Scan for the cell matching the given text and deliver its (x, y) coordinate at center. 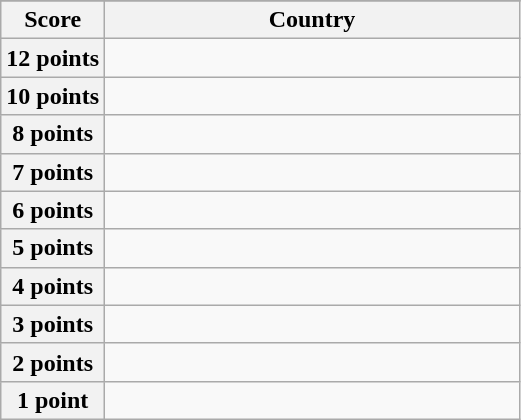
1 point (53, 400)
4 points (53, 286)
3 points (53, 324)
5 points (53, 248)
12 points (53, 58)
Country (312, 20)
Score (53, 20)
10 points (53, 96)
6 points (53, 210)
2 points (53, 362)
7 points (53, 172)
8 points (53, 134)
